Search for the cell housing the specified text and yield its [x, y] center coordinate. 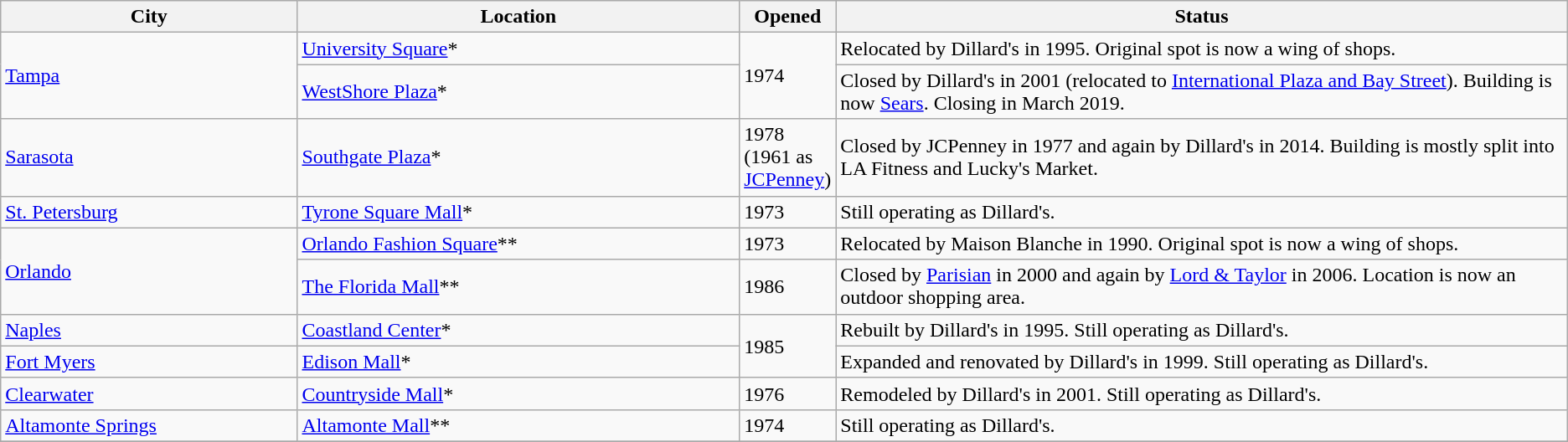
Edison Mall* [518, 362]
Fort Myers [149, 362]
1976 [787, 393]
Orlando Fashion Square** [518, 244]
Remodeled by Dillard's in 2001. Still operating as Dillard's. [1201, 393]
Closed by Parisian in 2000 and again by Lord & Taylor in 2006. Location is now an outdoor shopping area. [1201, 286]
WestShore Plaza* [518, 92]
Relocated by Maison Blanche in 1990. Original spot is now a wing of shops. [1201, 244]
Altamonte Springs [149, 425]
The Florida Mall** [518, 286]
Countryside Mall* [518, 393]
Expanded and renovated by Dillard's in 1999. Still operating as Dillard's. [1201, 362]
Closed by JCPenney in 1977 and again by Dillard's in 2014. Building is mostly split into LA Fitness and Lucky's Market. [1201, 157]
Coastland Center* [518, 330]
Tampa [149, 75]
Rebuilt by Dillard's in 1995. Still operating as Dillard's. [1201, 330]
Naples [149, 330]
Closed by Dillard's in 2001 (relocated to International Plaza and Bay Street). Building is now Sears. Closing in March 2019. [1201, 92]
1985 [787, 346]
1978 (1961 as JCPenney) [787, 157]
Relocated by Dillard's in 1995. Original spot is now a wing of shops. [1201, 49]
Opened [787, 17]
Altamonte Mall** [518, 425]
City [149, 17]
Tyrone Square Mall* [518, 212]
Clearwater [149, 393]
St. Petersburg [149, 212]
Location [518, 17]
1986 [787, 286]
Status [1201, 17]
Southgate Plaza* [518, 157]
Orlando [149, 271]
Sarasota [149, 157]
University Square* [518, 49]
